Identify which cell holds the provided text, then report its (x, y) central coordinate. 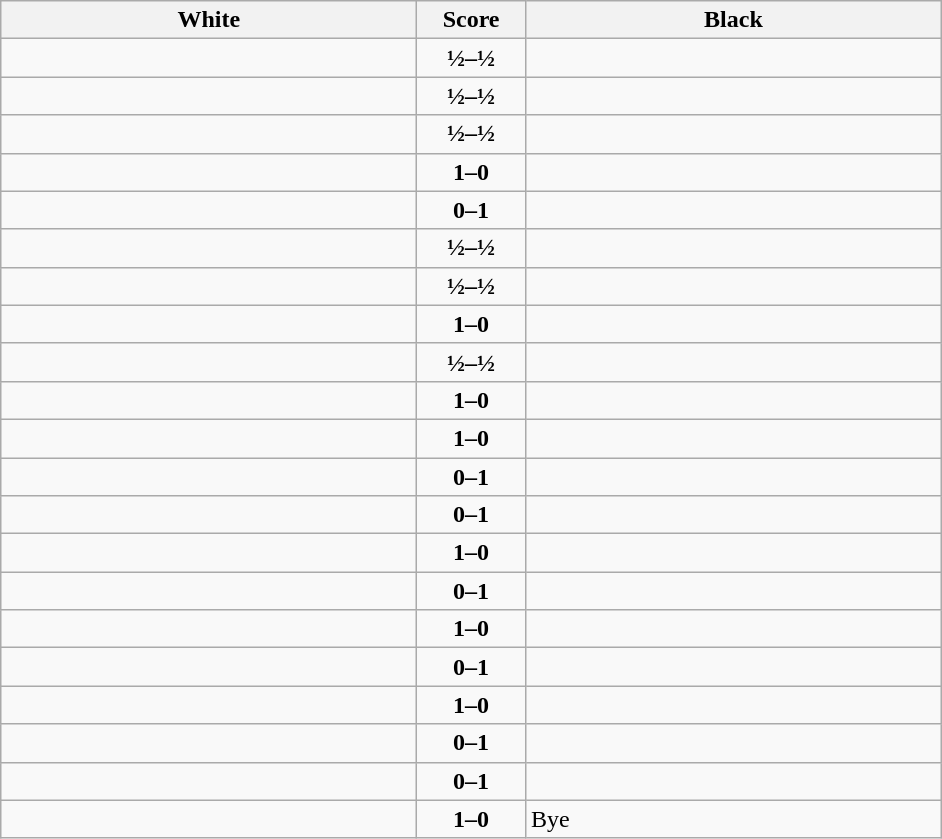
Score (472, 20)
Black (733, 20)
Bye (733, 819)
White (209, 20)
